Find where the given text appears and provide that cell's center as [X, Y] coordinate. 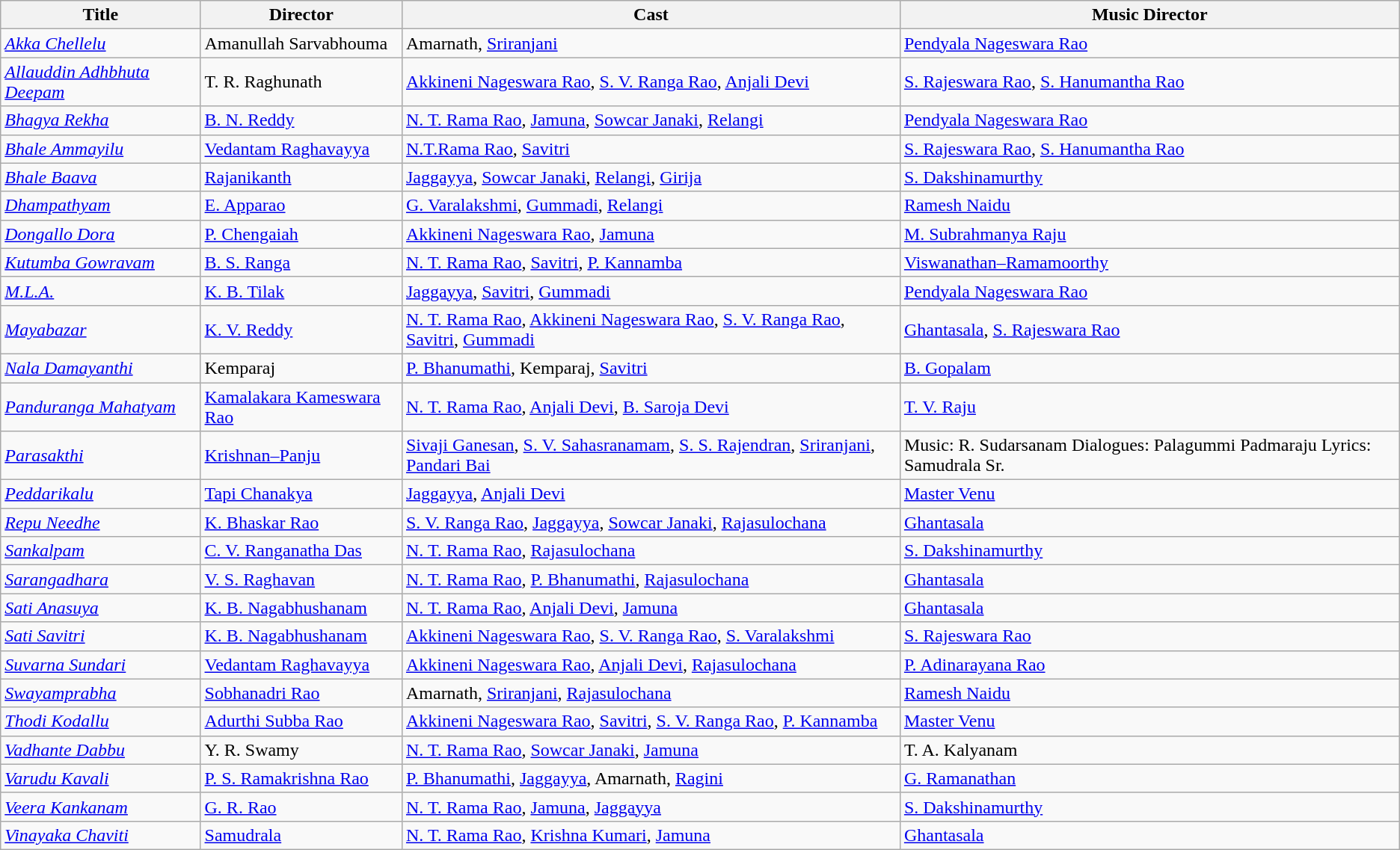
C. V. Ranganatha Das [301, 551]
Akka Chellelu [100, 43]
N. T. Rama Rao, Sowcar Janaki, Jamuna [651, 750]
N. T. Rama Rao, Jamuna, Jaggayya [651, 807]
Music Director [1149, 15]
P. Bhanumathi, Jaggayya, Amarnath, Ragini [651, 778]
K. B. Tilak [301, 291]
Mayabazar [100, 329]
Parasakthi [100, 456]
Director [301, 15]
M.L.A. [100, 291]
Dhampathyam [100, 206]
Nala Damayanthi [100, 368]
Veera Kankanam [100, 807]
Sati Savitri [100, 636]
Amanullah Sarvabhouma [301, 43]
Akkineni Nageswara Rao, Savitri, S. V. Ranga Rao, P. Kannamba [651, 721]
Music: R. Sudarsanam Dialogues: Palagummi Padmaraju Lyrics: Samudrala Sr. [1149, 456]
N. T. Rama Rao, Rajasulochana [651, 551]
N. T. Rama Rao, P. Bhanumathi, Rajasulochana [651, 579]
Bhagya Rekha [100, 120]
Vinayaka Chaviti [100, 835]
Jaggayya, Savitri, Gummadi [651, 291]
B. Gopalam [1149, 368]
Amarnath, Sriranjani, Rajasulochana [651, 693]
Peddarikalu [100, 494]
N. T. Rama Rao, Savitri, P. Kannamba [651, 262]
Tapi Chanakya [301, 494]
T. V. Raju [1149, 407]
Dongallo Dora [100, 234]
P. S. Ramakrishna Rao [301, 778]
Sobhanadri Rao [301, 693]
Akkineni Nageswara Rao, Jamuna [651, 234]
Akkineni Nageswara Rao, S. V. Ranga Rao, Anjali Devi [651, 82]
Cast [651, 15]
N. T. Rama Rao, Akkineni Nageswara Rao, S. V. Ranga Rao, Savitri, Gummadi [651, 329]
T. A. Kalyanam [1149, 750]
S. Rajeswara Rao [1149, 636]
P. Bhanumathi, Kemparaj, Savitri [651, 368]
Sarangadhara [100, 579]
Akkineni Nageswara Rao, S. V. Ranga Rao, S. Varalakshmi [651, 636]
Amarnath, Sriranjani [651, 43]
Samudrala [301, 835]
Viswanathan–Ramamoorthy [1149, 262]
T. R. Raghunath [301, 82]
Rajanikanth [301, 177]
E. Apparao [301, 206]
Sati Anasuya [100, 608]
S. V. Ranga Rao, Jaggayya, Sowcar Janaki, Rajasulochana [651, 523]
Vadhante Dabbu [100, 750]
Jaggayya, Sowcar Janaki, Relangi, Girija [651, 177]
Jaggayya, Anjali Devi [651, 494]
N. T. Rama Rao, Jamuna, Sowcar Janaki, Relangi [651, 120]
N.T.Rama Rao, Savitri [651, 149]
Thodi Kodallu [100, 721]
Swayamprabha [100, 693]
Bhale Ammayilu [100, 149]
Repu Needhe [100, 523]
Kutumba Gowravam [100, 262]
Ghantasala, S. Rajeswara Rao [1149, 329]
M. Subrahmanya Raju [1149, 234]
P. Adinarayana Rao [1149, 665]
N. T. Rama Rao, Anjali Devi, B. Saroja Devi [651, 407]
Akkineni Nageswara Rao, Anjali Devi, Rajasulochana [651, 665]
Adurthi Subba Rao [301, 721]
V. S. Raghavan [301, 579]
N. T. Rama Rao, Krishna Kumari, Jamuna [651, 835]
K. Bhaskar Rao [301, 523]
Panduranga Mahatyam [100, 407]
Varudu Kavali [100, 778]
Kemparaj [301, 368]
P. Chengaiah [301, 234]
Sivaji Ganesan, S. V. Sahasranamam, S. S. Rajendran, Sriranjani, Pandari Bai [651, 456]
B. N. Reddy [301, 120]
Allauddin Adhbhuta Deepam [100, 82]
Sankalpam [100, 551]
Title [100, 15]
B. S. Ranga [301, 262]
Krishnan–Panju [301, 456]
N. T. Rama Rao, Anjali Devi, Jamuna [651, 608]
Suvarna Sundari [100, 665]
Y. R. Swamy [301, 750]
G. Varalakshmi, Gummadi, Relangi [651, 206]
Bhale Baava [100, 177]
Kamalakara Kameswara Rao [301, 407]
K. V. Reddy [301, 329]
G. Ramanathan [1149, 778]
G. R. Rao [301, 807]
